Detect which cell encompasses the target text, then output its (x, y) center coordinate. 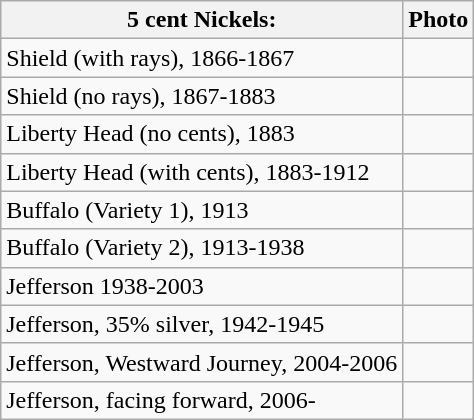
Jefferson, facing forward, 2006- (202, 400)
Shield (with rays), 1866-1867 (202, 58)
Buffalo (Variety 2), 1913-1938 (202, 248)
Liberty Head (no cents), 1883 (202, 134)
5 cent Nickels: (202, 20)
Shield (no rays), 1867-1883 (202, 96)
Jefferson 1938-2003 (202, 286)
Buffalo (Variety 1), 1913 (202, 210)
Jefferson, Westward Journey, 2004-2006 (202, 362)
Photo (438, 20)
Jefferson, 35% silver, 1942-1945 (202, 324)
Liberty Head (with cents), 1883-1912 (202, 172)
